Find where the given text appears and provide that cell's center as [x, y] coordinate. 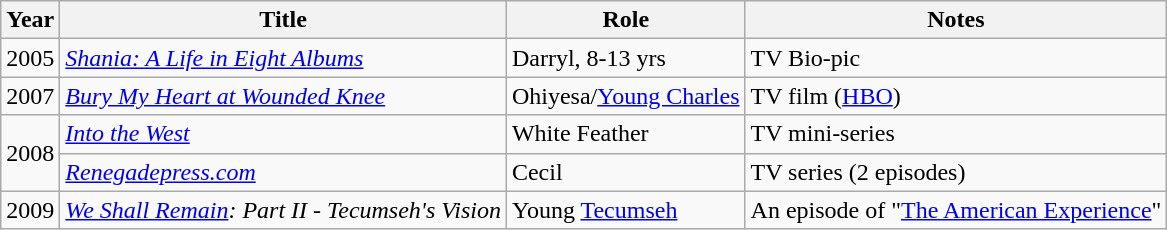
Title [284, 20]
TV Bio-pic [956, 58]
We Shall Remain: Part II - Tecumseh's Vision [284, 210]
Bury My Heart at Wounded Knee [284, 96]
Ohiyesa/Young Charles [626, 96]
2008 [30, 153]
TV mini-series [956, 134]
Year [30, 20]
Darryl, 8-13 yrs [626, 58]
Into the West [284, 134]
Shania: A Life in Eight Albums [284, 58]
2007 [30, 96]
Cecil [626, 172]
2009 [30, 210]
2005 [30, 58]
TV film (HBO) [956, 96]
Role [626, 20]
TV series (2 episodes) [956, 172]
White Feather [626, 134]
Renegadepress.com [284, 172]
Young Tecumseh [626, 210]
Notes [956, 20]
An episode of "The American Experience" [956, 210]
